Scan for the cell matching the given text and deliver its (X, Y) coordinate at center. 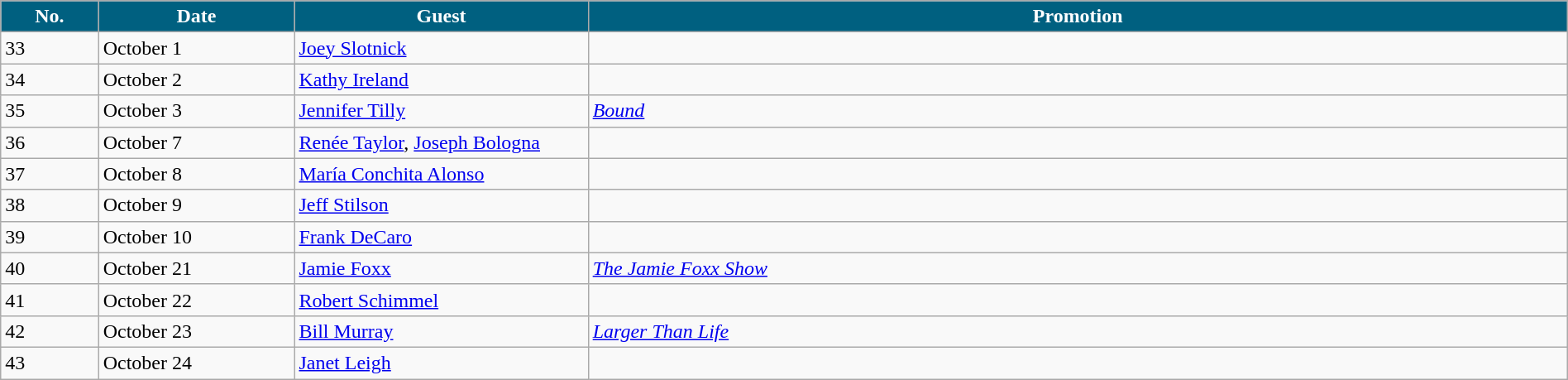
October 3 (197, 111)
Joey Slotnick (442, 48)
Date (197, 17)
Frank DeCaro (442, 237)
Bill Murray (442, 331)
October 8 (197, 174)
33 (50, 48)
Larger Than Life (1078, 331)
October 2 (197, 79)
41 (50, 300)
October 10 (197, 237)
35 (50, 111)
34 (50, 79)
40 (50, 268)
Jeff Stilson (442, 205)
October 9 (197, 205)
36 (50, 142)
42 (50, 331)
Bound (1078, 111)
Janet Leigh (442, 363)
37 (50, 174)
38 (50, 205)
October 7 (197, 142)
Guest (442, 17)
Robert Schimmel (442, 300)
Promotion (1078, 17)
October 22 (197, 300)
October 1 (197, 48)
Kathy Ireland (442, 79)
39 (50, 237)
No. (50, 17)
The Jamie Foxx Show (1078, 268)
October 23 (197, 331)
Renée Taylor, Joseph Bologna (442, 142)
Jamie Foxx (442, 268)
43 (50, 363)
María Conchita Alonso (442, 174)
October 24 (197, 363)
October 21 (197, 268)
Jennifer Tilly (442, 111)
